Return [x, y] of the center of cell containing provided text 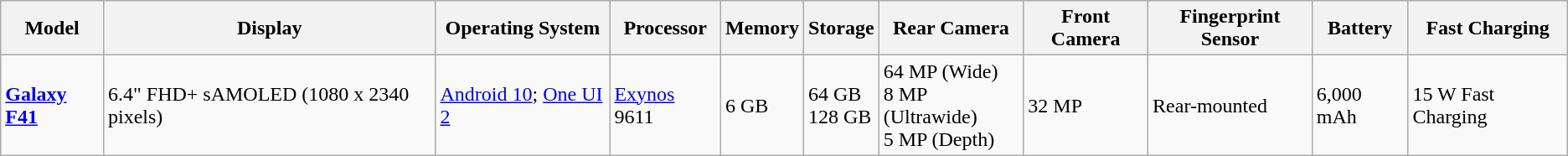
Android 10; One UI 2 [523, 106]
Processor [665, 29]
Fingerprint Sensor [1230, 29]
6,000 mAh [1360, 106]
64 GB128 GB [841, 106]
Rear-mounted [1230, 106]
Storage [841, 29]
32 MP [1086, 106]
15 W Fast Charging [1488, 106]
Display [269, 29]
Fast Charging [1488, 29]
Exynos 9611 [665, 106]
Memory [762, 29]
Operating System [523, 29]
64 MP (Wide)8 MP (Ultrawide)5 MP (Depth) [952, 106]
6 GB [762, 106]
Battery [1360, 29]
Model [52, 29]
6.4" FHD+ sAMOLED (1080 x 2340 pixels) [269, 106]
Galaxy F41 [52, 106]
Front Camera [1086, 29]
Rear Camera [952, 29]
